From the cell containing the given text, extract its center point as (X, Y) coordinate. 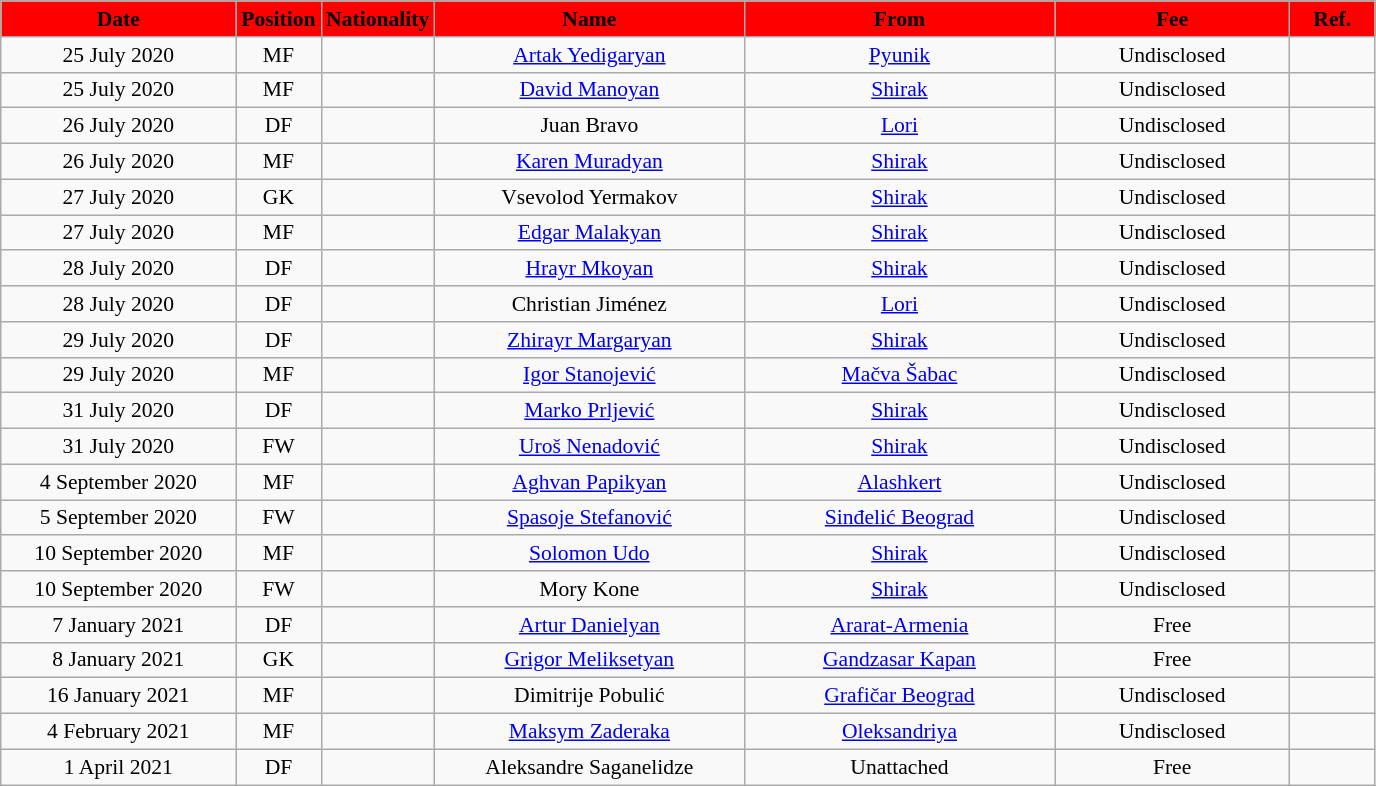
Fee (1172, 19)
Christian Jiménez (589, 304)
Gandzasar Kapan (899, 660)
Vsevolod Yermakov (589, 197)
Spasoje Stefanović (589, 518)
4 February 2021 (118, 732)
Grafičar Beograd (899, 696)
Edgar Malakyan (589, 233)
Ararat-Armenia (899, 625)
Oleksandriya (899, 732)
Name (589, 19)
Aghvan Papikyan (589, 482)
Nationality (378, 19)
Juan Bravo (589, 126)
Aleksandre Saganelidze (589, 767)
Artak Yedigaryan (589, 55)
Solomon Udo (589, 554)
Artur Danielyan (589, 625)
8 January 2021 (118, 660)
Ref. (1332, 19)
David Manoyan (589, 90)
Position (278, 19)
Uroš Nenadović (589, 447)
Maksym Zaderaka (589, 732)
1 April 2021 (118, 767)
Marko Prljević (589, 411)
Date (118, 19)
Alashkert (899, 482)
Mačva Šabac (899, 375)
Dimitrije Pobulić (589, 696)
Zhirayr Margaryan (589, 340)
Hrayr Mkoyan (589, 269)
From (899, 19)
Igor Stanojević (589, 375)
Grigor Meliksetyan (589, 660)
Pyunik (899, 55)
Sinđelić Beograd (899, 518)
4 September 2020 (118, 482)
5 September 2020 (118, 518)
Unattached (899, 767)
16 January 2021 (118, 696)
7 January 2021 (118, 625)
Mory Kone (589, 589)
Karen Muradyan (589, 162)
